Identify which cell holds the provided text, then report its (X, Y) central coordinate. 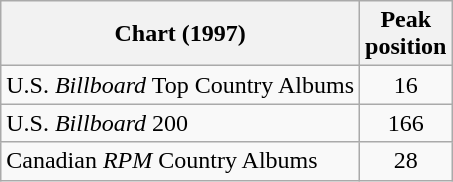
166 (406, 123)
U.S. Billboard Top Country Albums (180, 85)
Canadian RPM Country Albums (180, 161)
U.S. Billboard 200 (180, 123)
16 (406, 85)
Chart (1997) (180, 34)
28 (406, 161)
Peakposition (406, 34)
